Search for the cell housing the specified text and yield its [x, y] center coordinate. 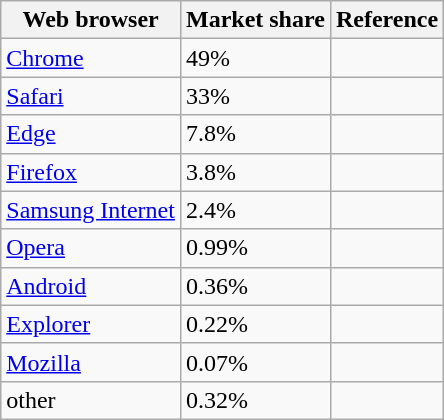
0.22% [255, 324]
3.8% [255, 172]
0.32% [255, 400]
2.4% [255, 210]
Android [91, 286]
Chrome [91, 58]
Explorer [91, 324]
Firefox [91, 172]
0.07% [255, 362]
Mozilla [91, 362]
Safari [91, 96]
49% [255, 58]
7.8% [255, 134]
Reference [386, 20]
33% [255, 96]
Samsung Internet [91, 210]
Edge [91, 134]
0.36% [255, 286]
0.99% [255, 248]
Market share [255, 20]
Web browser [91, 20]
Opera [91, 248]
other [91, 400]
